Find where the given text appears and provide that cell's center as [X, Y] coordinate. 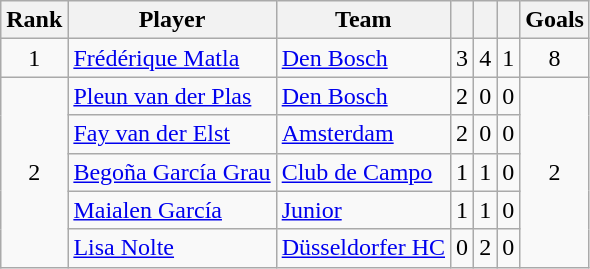
Fay van der Elst [172, 134]
Player [172, 20]
Düsseldorfer HC [363, 248]
Amsterdam [363, 134]
Goals [555, 20]
Team [363, 20]
Pleun van der Plas [172, 96]
4 [486, 58]
Maialen García [172, 210]
Club de Campo [363, 172]
8 [555, 58]
Frédérique Matla [172, 58]
Junior [363, 210]
Lisa Nolte [172, 248]
Rank [34, 20]
3 [462, 58]
Begoña García Grau [172, 172]
